For the text-containing cell, return its midpoint in (x, y) coordinate format. 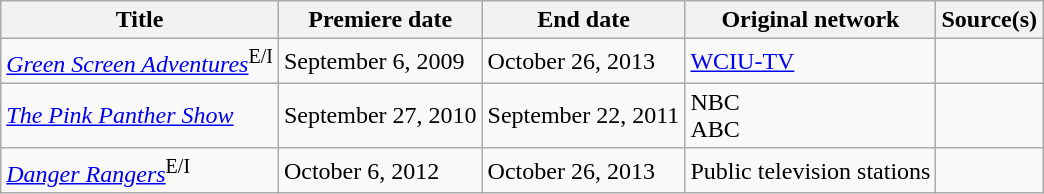
September 22, 2011 (584, 116)
Source(s) (990, 20)
Original network (810, 20)
WCIU-TV (810, 62)
The Pink Panther Show (140, 116)
NBCABC (810, 116)
End date (584, 20)
Green Screen AdventuresE/I (140, 62)
October 6, 2012 (380, 170)
Public television stations (810, 170)
Danger RangersE/I (140, 170)
September 27, 2010 (380, 116)
September 6, 2009 (380, 62)
Title (140, 20)
Premiere date (380, 20)
